Capture the cell that displays the provided text and extract its (X, Y) central coordinate. 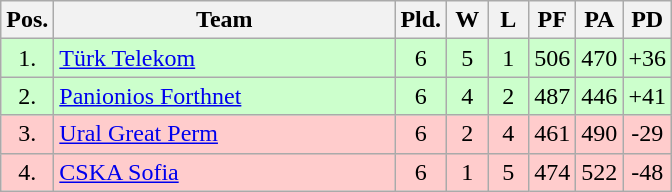
522 (600, 172)
W (468, 20)
470 (600, 58)
2. (28, 96)
-29 (648, 134)
+36 (648, 58)
Türk Telekom (224, 58)
Pld. (421, 20)
3. (28, 134)
PA (600, 20)
474 (552, 172)
490 (600, 134)
487 (552, 96)
PF (552, 20)
Panionios Forthnet (224, 96)
4. (28, 172)
461 (552, 134)
1. (28, 58)
506 (552, 58)
Team (224, 20)
PD (648, 20)
Ural Great Perm (224, 134)
CSKA Sofia (224, 172)
L (508, 20)
+41 (648, 96)
-48 (648, 172)
446 (600, 96)
Pos. (28, 20)
